Detect which cell encompasses the target text, then output its (x, y) center coordinate. 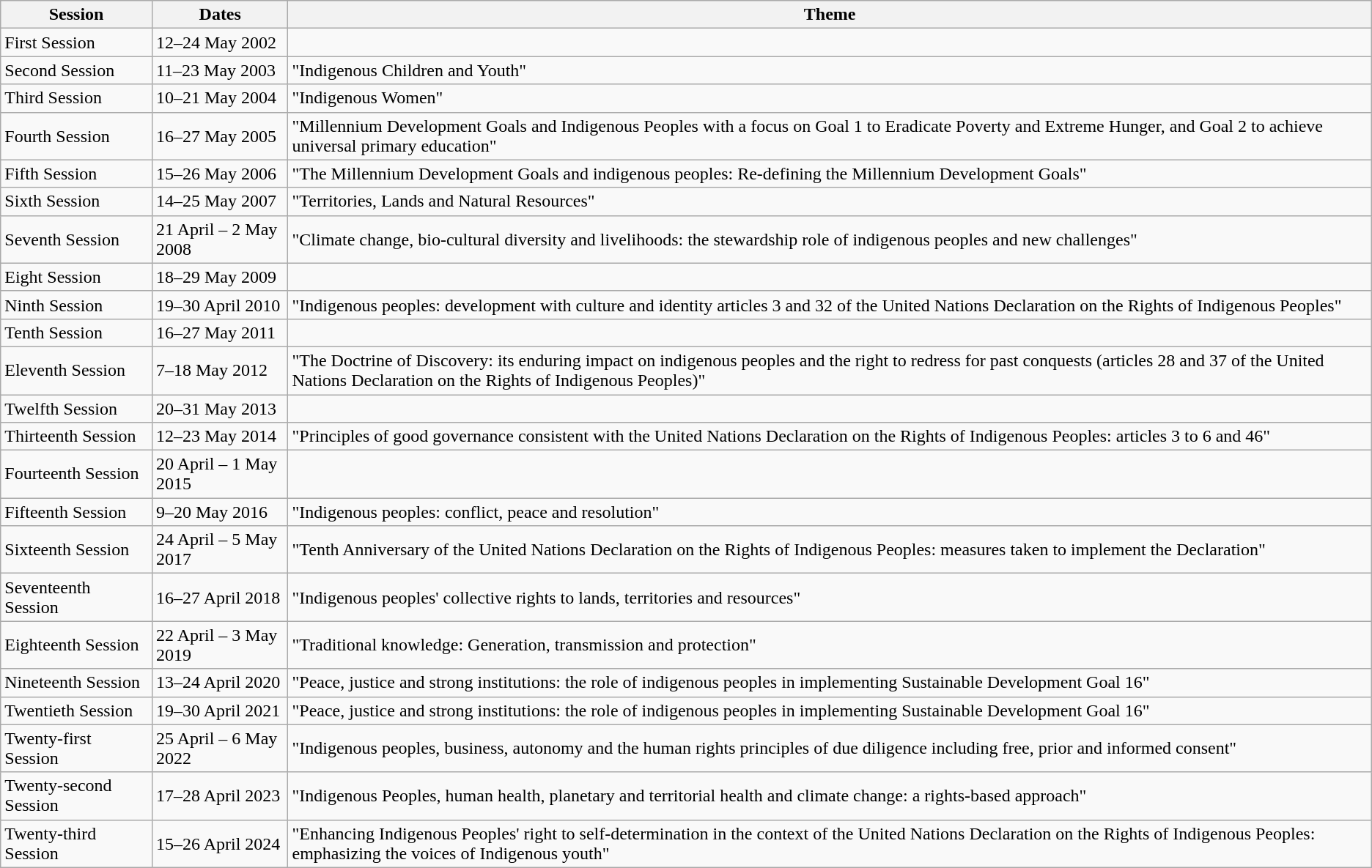
16–27 May 2011 (220, 333)
"Principles of good governance consistent with the United Nations Declaration on the Rights of Indigenous Peoples: articles 3 to 6 and 46" (830, 437)
Twentieth Session (76, 711)
"Indigenous Children and Youth" (830, 70)
17–28 April 2023 (220, 795)
20 April – 1 May 2015 (220, 475)
Sixteenth Session (76, 549)
Nineteenth Session (76, 683)
16–27 April 2018 (220, 598)
Tenth Session (76, 333)
15–26 April 2024 (220, 844)
Seventh Session (76, 239)
20–31 May 2013 (220, 408)
21 April – 2 May 2008 (220, 239)
"Indigenous peoples' collective rights to lands, territories and resources" (830, 598)
Twenty-third Session (76, 844)
"Territories, Lands and Natural Resources" (830, 201)
Second Session (76, 70)
14–25 May 2007 (220, 201)
"Indigenous peoples, business, autonomy and the human rights principles of due diligence including free, prior and informed consent" (830, 749)
16–27 May 2005 (220, 136)
Eleventh Session (76, 371)
Fourteenth Session (76, 475)
Session (76, 15)
Theme (830, 15)
"Indigenous Women" (830, 98)
13–24 April 2020 (220, 683)
Twelfth Session (76, 408)
"Indigenous peoples: development with culture and identity articles 3 and 32 of the United Nations Declaration on the Rights of Indigenous Peoples" (830, 305)
10–21 May 2004 (220, 98)
Eight Session (76, 277)
"Traditional knowledge: Generation, transmission and protection" (830, 645)
18–29 May 2009 (220, 277)
11–23 May 2003 (220, 70)
"Indigenous peoples: conflict, peace and resolution" (830, 512)
24 April – 5 May 2017 (220, 549)
Sixth Session (76, 201)
19–30 April 2010 (220, 305)
Eighteenth Session (76, 645)
22 April – 3 May 2019 (220, 645)
7–18 May 2012 (220, 371)
Twenty-first Session (76, 749)
Fifth Session (76, 174)
19–30 April 2021 (220, 711)
25 April – 6 May 2022 (220, 749)
12–24 May 2002 (220, 42)
Thirteenth Session (76, 437)
"Climate change, bio-cultural diversity and livelihoods: the stewardship role of indigenous peoples and new challenges" (830, 239)
"Tenth Anniversary of the United Nations Declaration on the Rights of Indigenous Peoples: measures taken to implement the Declaration" (830, 549)
Third Session (76, 98)
Ninth Session (76, 305)
First Session (76, 42)
15–26 May 2006 (220, 174)
Twenty-second Session (76, 795)
"The Millennium Development Goals and indigenous peoples: Re-defining the Millennium Development Goals" (830, 174)
Dates (220, 15)
Fourth Session (76, 136)
12–23 May 2014 (220, 437)
9–20 May 2016 (220, 512)
Fifteenth Session (76, 512)
"Indigenous Peoples, human health, planetary and territorial health and climate change: a rights-based approach" (830, 795)
Seventeenth Session (76, 598)
